Search for the cell housing the specified text and yield its [x, y] center coordinate. 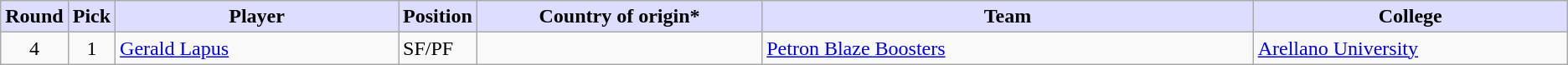
Position [438, 17]
Team [1008, 17]
Pick [91, 17]
College [1411, 17]
Petron Blaze Boosters [1008, 48]
Gerald Lapus [257, 48]
Player [257, 17]
Round [34, 17]
4 [34, 48]
Arellano University [1411, 48]
SF/PF [438, 48]
1 [91, 48]
Country of origin* [619, 17]
